Return the [x, y] coordinate for the center point of the cell that contains the specified text.  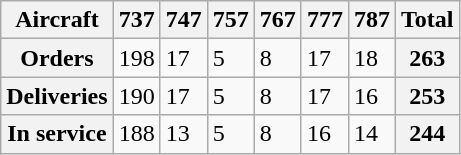
Orders [57, 58]
787 [372, 20]
198 [136, 58]
747 [184, 20]
190 [136, 96]
757 [230, 20]
Aircraft [57, 20]
Deliveries [57, 96]
767 [278, 20]
253 [427, 96]
18 [372, 58]
244 [427, 134]
737 [136, 20]
777 [324, 20]
13 [184, 134]
14 [372, 134]
In service [57, 134]
188 [136, 134]
263 [427, 58]
Total [427, 20]
